Output the (X, Y) coordinate of the center of the cell containing the given text.  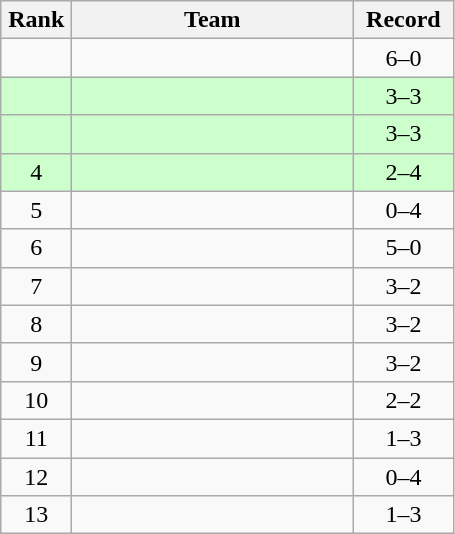
13 (36, 515)
7 (36, 286)
4 (36, 172)
6–0 (404, 58)
2–4 (404, 172)
12 (36, 477)
Rank (36, 20)
2–2 (404, 400)
Team (212, 20)
5 (36, 210)
10 (36, 400)
5–0 (404, 248)
8 (36, 324)
6 (36, 248)
11 (36, 438)
9 (36, 362)
Record (404, 20)
